Capture the cell that displays the provided text and extract its [x, y] central coordinate. 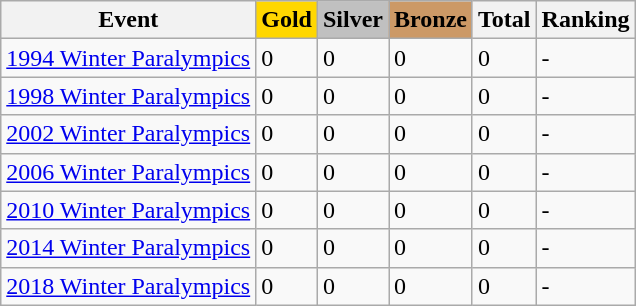
Bronze [431, 20]
Event [128, 20]
1994 Winter Paralympics [128, 58]
Ranking [586, 20]
2006 Winter Paralympics [128, 172]
2018 Winter Paralympics [128, 286]
Gold [287, 20]
2014 Winter Paralympics [128, 248]
1998 Winter Paralympics [128, 96]
Silver [352, 20]
2010 Winter Paralympics [128, 210]
Total [504, 20]
2002 Winter Paralympics [128, 134]
